Output the (X, Y) coordinate of the center of the cell containing the given text.  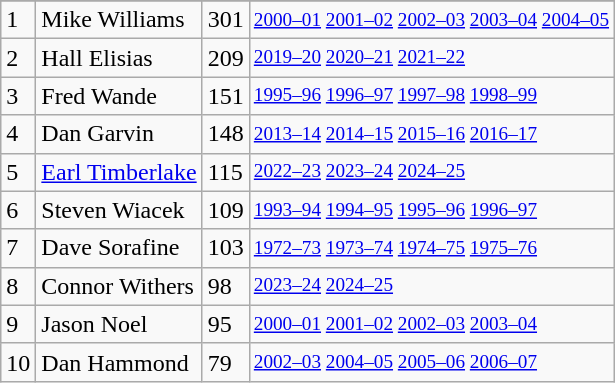
1 (18, 20)
Connor Withers (119, 286)
1995–96 1996–97 1997–98 1998–99 (431, 96)
9 (18, 324)
Earl Timberlake (119, 172)
Jason Noel (119, 324)
Hall Elisias (119, 58)
10 (18, 362)
103 (226, 248)
Steven Wiacek (119, 210)
301 (226, 20)
95 (226, 324)
98 (226, 286)
6 (18, 210)
209 (226, 58)
2019–20 2020–21 2021–22 (431, 58)
1972–73 1973–74 1974–75 1975–76 (431, 248)
148 (226, 134)
2000–01 2001–02 2002–03 2003–04 (431, 324)
2013–14 2014–15 2015–16 2016–17 (431, 134)
2002–03 2004–05 2005–06 2006–07 (431, 362)
Mike Williams (119, 20)
2022–23 2023–24 2024–25 (431, 172)
109 (226, 210)
Dan Garvin (119, 134)
115 (226, 172)
1993–94 1994–95 1995–96 1996–97 (431, 210)
Dave Sorafine (119, 248)
Dan Hammond (119, 362)
8 (18, 286)
2000–01 2001–02 2002–03 2003–04 2004–05 (431, 20)
4 (18, 134)
3 (18, 96)
5 (18, 172)
2 (18, 58)
151 (226, 96)
Fred Wande (119, 96)
79 (226, 362)
7 (18, 248)
2023–24 2024–25 (431, 286)
